Locate the cell with the specified text and output its (x, y) center coordinate. 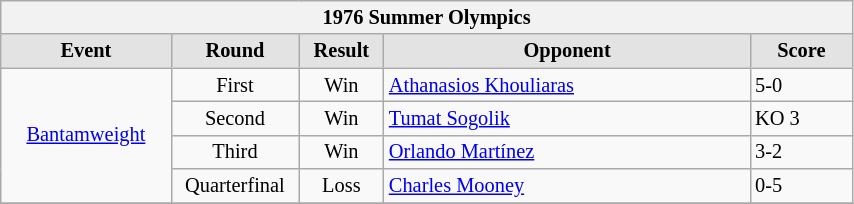
Score (801, 51)
Round (235, 51)
Third (235, 152)
First (235, 85)
1976 Summer Olympics (427, 17)
Event (86, 51)
Opponent (567, 51)
3-2 (801, 152)
Bantamweight (86, 136)
Tumat Sogolik (567, 118)
0-5 (801, 186)
Charles Mooney (567, 186)
Result (342, 51)
5-0 (801, 85)
Loss (342, 186)
Orlando Martínez (567, 152)
Second (235, 118)
Quarterfinal (235, 186)
Athanasios Khouliaras (567, 85)
KO 3 (801, 118)
